Return the [x, y] coordinate for the center point of the cell that contains the specified text.  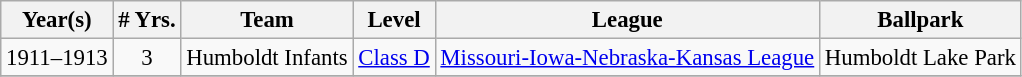
# Yrs. [147, 20]
Missouri-Iowa-Nebraska-Kansas League [627, 58]
League [627, 20]
1911–1913 [57, 58]
Humboldt Infants [267, 58]
Ballpark [921, 20]
Level [394, 20]
Team [267, 20]
Humboldt Lake Park [921, 58]
3 [147, 58]
Class D [394, 58]
Year(s) [57, 20]
